Detect which cell encompasses the target text, then output its [X, Y] center coordinate. 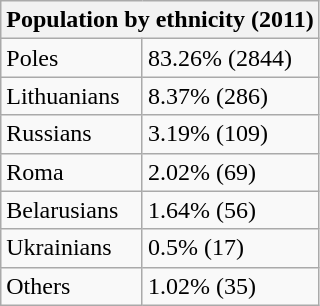
Ukrainians [72, 248]
Population by ethnicity (2011) [160, 20]
3.19% (109) [230, 134]
83.26% (2844) [230, 58]
Lithuanians [72, 96]
Poles [72, 58]
0.5% (17) [230, 248]
2.02% (69) [230, 172]
1.02% (35) [230, 286]
Russians [72, 134]
Others [72, 286]
Roma [72, 172]
8.37% (286) [230, 96]
1.64% (56) [230, 210]
Belarusians [72, 210]
